Determine the (X, Y) coordinate at the center of the cell enclosing the given text.  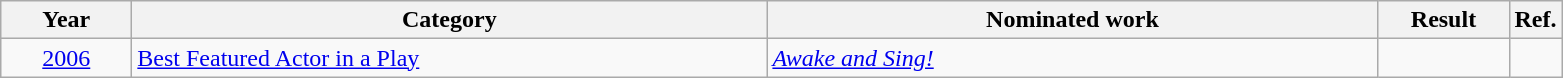
Best Featured Actor in a Play (450, 58)
Year (66, 20)
2006 (66, 58)
Ref. (1536, 20)
Awake and Sing! (1072, 58)
Category (450, 20)
Nominated work (1072, 20)
Result (1444, 20)
